Pinpoint the cell where the given text exists, returning its [x, y] midpoint coordinate. 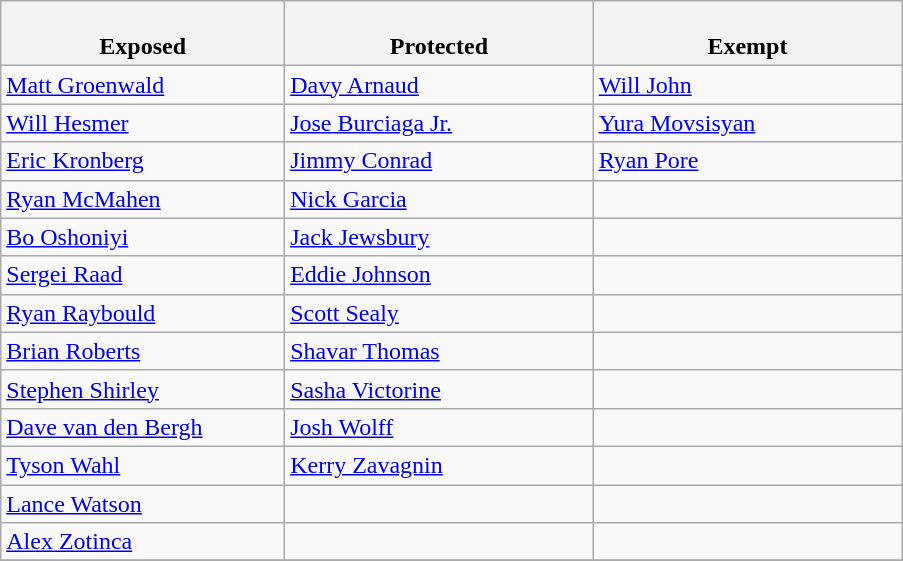
Tyson Wahl [143, 465]
Ryan McMahen [143, 199]
Sasha Victorine [440, 389]
Will John [748, 85]
Protected [440, 34]
Jimmy Conrad [440, 161]
Josh Wolff [440, 427]
Nick Garcia [440, 199]
Eddie Johnson [440, 275]
Lance Watson [143, 503]
Kerry Zavagnin [440, 465]
Exempt [748, 34]
Jack Jewsbury [440, 237]
Scott Sealy [440, 313]
Stephen Shirley [143, 389]
Bo Oshoniyi [143, 237]
Exposed [143, 34]
Eric Kronberg [143, 161]
Sergei Raad [143, 275]
Dave van den Bergh [143, 427]
Alex Zotinca [143, 542]
Yura Movsisyan [748, 123]
Davy Arnaud [440, 85]
Brian Roberts [143, 351]
Matt Groenwald [143, 85]
Ryan Raybould [143, 313]
Shavar Thomas [440, 351]
Ryan Pore [748, 161]
Will Hesmer [143, 123]
Jose Burciaga Jr. [440, 123]
